For the text-containing cell, return its midpoint in [X, Y] coordinate format. 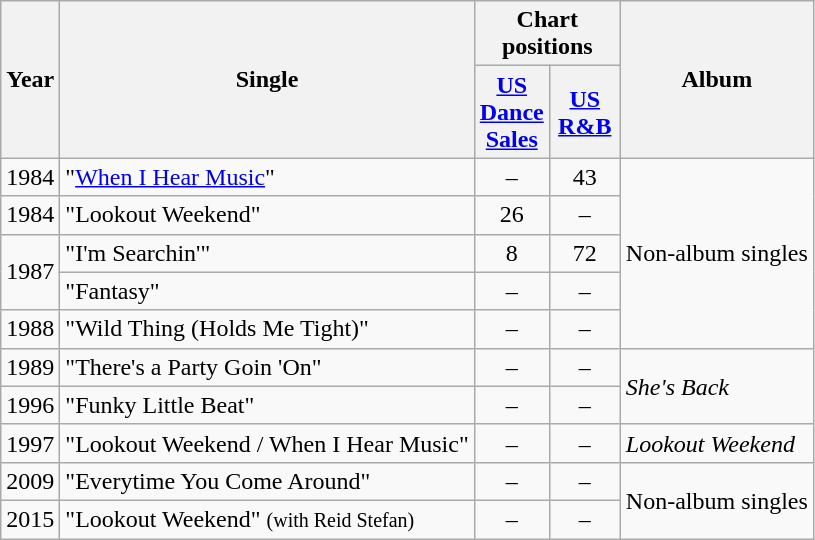
2015 [30, 519]
She's Back [716, 386]
"Fantasy" [267, 291]
US R&B [584, 112]
"When I Hear Music" [267, 177]
"Lookout Weekend" (with Reid Stefan) [267, 519]
8 [512, 253]
1996 [30, 405]
"I'm Searchin'" [267, 253]
"Wild Thing (Holds Me Tight)" [267, 329]
1987 [30, 272]
43 [584, 177]
72 [584, 253]
Year [30, 80]
"Lookout Weekend / When I Hear Music" [267, 443]
"Funky Little Beat" [267, 405]
1988 [30, 329]
1989 [30, 367]
Single [267, 80]
26 [512, 215]
"Lookout Weekend" [267, 215]
Lookout Weekend [716, 443]
2009 [30, 481]
1997 [30, 443]
"There's a Party Goin 'On" [267, 367]
US Dance Sales [512, 112]
Chart positions [547, 34]
Album [716, 80]
"Everytime You Come Around" [267, 481]
